Locate the cell with the specified text and output its (X, Y) center coordinate. 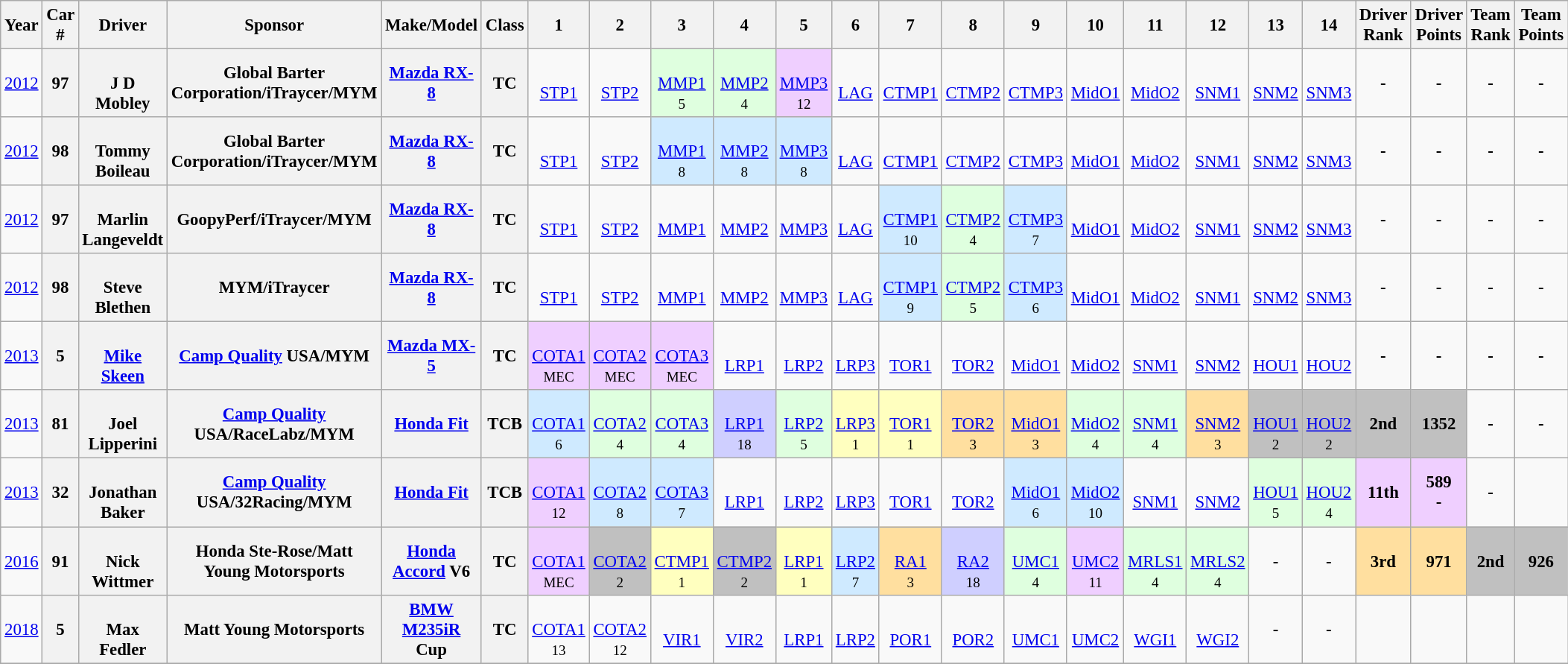
MidO13 (1035, 425)
Matt Young Motorsports (274, 629)
8 (973, 25)
CTMP22 (744, 561)
HOU15 (1275, 493)
7 (910, 25)
VIR2 (744, 629)
CTMP36 (1035, 288)
Marlin Langeveldt (122, 220)
MidO16 (1035, 493)
MMP312 (803, 83)
UMC211 (1095, 561)
Honda Accord V6 (432, 561)
MMP38 (803, 151)
POR2 (973, 629)
Sponsor (274, 25)
CTMP24 (973, 220)
Honda Ste-Rose/Matt Young Motorsports (274, 561)
12 (1218, 25)
MidO24 (1095, 425)
MYM/iTraycer (274, 288)
COTA212 (620, 629)
MMP15 (682, 83)
LRP118 (744, 425)
CTMP110 (910, 220)
HOU22 (1329, 425)
COTA24 (620, 425)
MidO210 (1095, 493)
3 (682, 25)
LRP31 (856, 425)
RA13 (910, 561)
Camp Quality USA/32Racing/MYM (274, 493)
9 (1035, 25)
BMW M235iR Cup (432, 629)
LRP11 (803, 561)
CTMP19 (910, 288)
SNM14 (1155, 425)
3rd (1384, 561)
CTMP37 (1035, 220)
CTMP25 (973, 288)
1352 (1439, 425)
TOR23 (973, 425)
COTA16 (559, 425)
6 (856, 25)
UMC2 (1095, 629)
WGI2 (1218, 629)
11 (1155, 25)
LRP25 (803, 425)
COTA113 (559, 629)
VIR1 (682, 629)
UMC1 (1035, 629)
Mazda MX-5 (432, 356)
4 (744, 25)
COTA37 (682, 493)
CTMP11 (682, 561)
Jonathan Baker (122, 493)
Team Points (1540, 25)
971 (1439, 561)
POR1 (910, 629)
2016 (22, 561)
Year (22, 25)
Driver Points (1439, 25)
11th (1384, 493)
Steve Blethen (122, 288)
COTA22 (620, 561)
GoopyPerf/iTraycer/MYM (274, 220)
32 (60, 493)
UMC14 (1035, 561)
COTA3MEC (682, 356)
Tommy Boileau (122, 151)
MRLS14 (1155, 561)
2018 (22, 629)
Driver (122, 25)
Driver Rank (1384, 25)
COTA112 (559, 493)
COTA28 (620, 493)
81 (60, 425)
MRLS24 (1218, 561)
HOU12 (1275, 425)
MMP28 (744, 151)
Max Fedler (122, 629)
TOR11 (910, 425)
COTA34 (682, 425)
Camp Quality USA/MYM (274, 356)
926 (1540, 561)
589- (1439, 493)
Make/Model (432, 25)
MMP24 (744, 83)
14 (1329, 25)
HOU1 (1275, 356)
Car # (60, 25)
2 (620, 25)
RA218 (973, 561)
J D Mobley (122, 83)
Team Rank (1491, 25)
COTA2MEC (620, 356)
91 (60, 561)
Joel Lipperini (122, 425)
1 (559, 25)
WGI1 (1155, 629)
SNM23 (1218, 425)
Nick Wittmer (122, 561)
MMP18 (682, 151)
13 (1275, 25)
10 (1095, 25)
Class (505, 25)
LRP27 (856, 561)
Camp Quality USA/RaceLabz/MYM (274, 425)
HOU24 (1329, 493)
Mike Skeen (122, 356)
HOU2 (1329, 356)
